Extract the (X, Y) coordinate from the center of the cell holding the provided text.  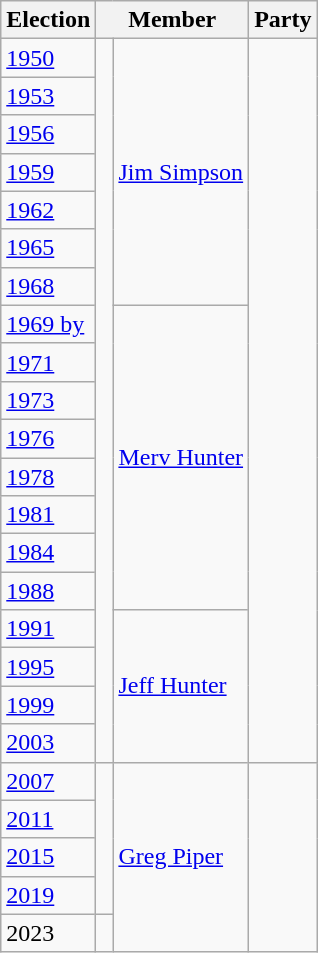
1976 (48, 438)
1981 (48, 515)
1950 (48, 58)
2019 (48, 895)
2007 (48, 781)
1965 (48, 248)
Party (283, 20)
1988 (48, 591)
1962 (48, 210)
Merv Hunter (181, 457)
2023 (48, 933)
1995 (48, 667)
Jim Simpson (181, 172)
2015 (48, 857)
2011 (48, 819)
1978 (48, 477)
1999 (48, 705)
Greg Piper (181, 857)
Election (48, 20)
Jeff Hunter (181, 686)
Member (172, 20)
1953 (48, 96)
1991 (48, 629)
1973 (48, 400)
1971 (48, 362)
2003 (48, 743)
1984 (48, 553)
1969 by (48, 324)
1956 (48, 134)
1959 (48, 172)
1968 (48, 286)
